Return the (X, Y) coordinate for the center point of the cell that contains the specified text.  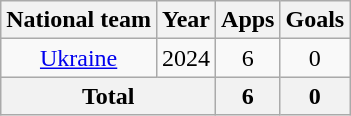
Apps (248, 20)
Goals (315, 20)
Ukraine (79, 58)
Year (186, 20)
2024 (186, 58)
Total (108, 96)
National team (79, 20)
